Provide the (x, y) coordinate of the cell's center where the given text is located.  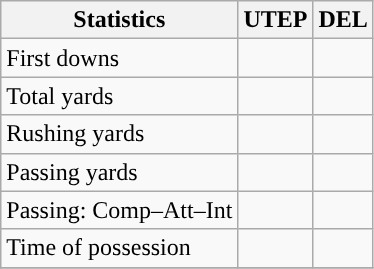
Time of possession (120, 248)
Rushing yards (120, 134)
Passing yards (120, 172)
UTEP (276, 20)
Statistics (120, 20)
Passing: Comp–Att–Int (120, 210)
First downs (120, 58)
Total yards (120, 96)
DEL (343, 20)
